Scan for the cell matching the given text and deliver its [x, y] coordinate at center. 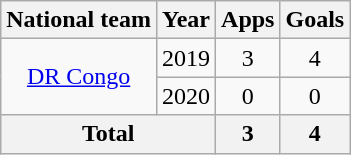
DR Congo [79, 77]
Goals [315, 20]
Year [186, 20]
Apps [248, 20]
National team [79, 20]
2020 [186, 96]
2019 [186, 58]
Total [108, 134]
